From the cell containing the given text, extract its center point as [x, y] coordinate. 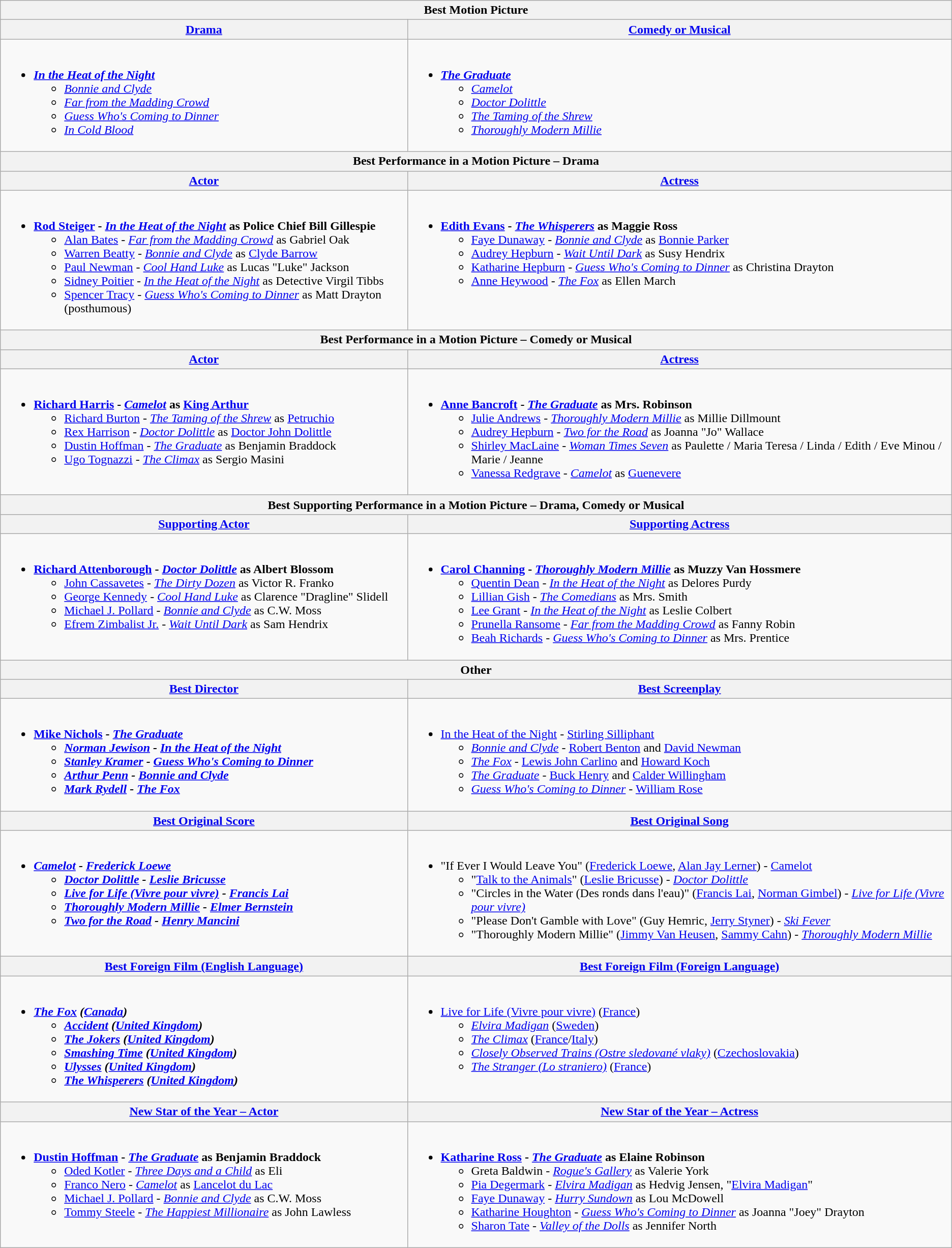
The GraduateCamelotDoctor DolittleThe Taming of the ShrewThoroughly Modern Millie [679, 96]
Best Original Score [204, 821]
Best Performance in a Motion Picture – Drama [476, 161]
Best Motion Picture [476, 10]
Best Foreign Film (Foreign Language) [679, 966]
Best Supporting Performance in a Motion Picture – Drama, Comedy or Musical [476, 504]
Best Performance in a Motion Picture – Comedy or Musical [476, 340]
Supporting Actress [679, 524]
Best Screenplay [679, 689]
New Star of the Year – Actor [204, 1112]
Best Director [204, 689]
Best Foreign Film (English Language) [204, 966]
In the Heat of the NightBonnie and ClydeFar from the Madding CrowdGuess Who's Coming to DinnerIn Cold Blood [204, 96]
Comedy or Musical [679, 29]
Supporting Actor [204, 524]
Other [476, 670]
New Star of the Year – Actress [679, 1112]
Best Original Song [679, 821]
Drama [204, 29]
